Extract the [X, Y] coordinate from the center of the cell holding the provided text.  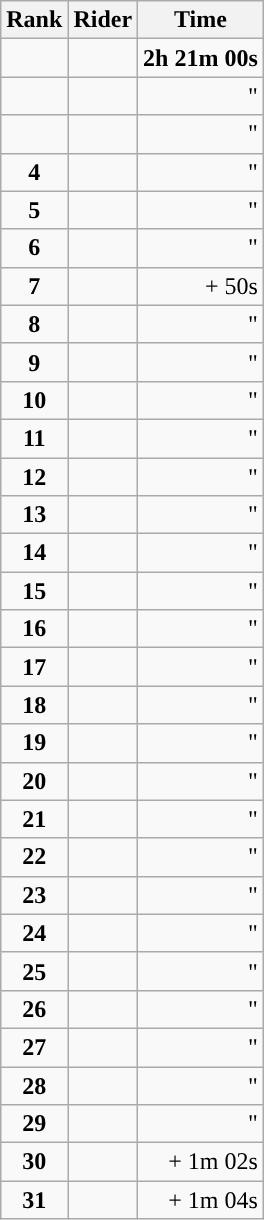
21 [34, 819]
11 [34, 438]
4 [34, 172]
18 [34, 705]
+ 1m 02s [201, 1162]
2h 21m 00s [201, 58]
27 [34, 1047]
17 [34, 667]
25 [34, 971]
8 [34, 324]
30 [34, 1162]
12 [34, 477]
5 [34, 210]
26 [34, 1009]
13 [34, 515]
+ 50s [201, 286]
28 [34, 1085]
24 [34, 933]
31 [34, 1200]
Rank [34, 20]
+ 1m 04s [201, 1200]
15 [34, 591]
14 [34, 553]
10 [34, 400]
22 [34, 857]
23 [34, 895]
19 [34, 743]
7 [34, 286]
Time [201, 20]
6 [34, 248]
20 [34, 781]
29 [34, 1124]
Rider [103, 20]
16 [34, 629]
9 [34, 362]
